Identify which cell holds the provided text, then report its (X, Y) central coordinate. 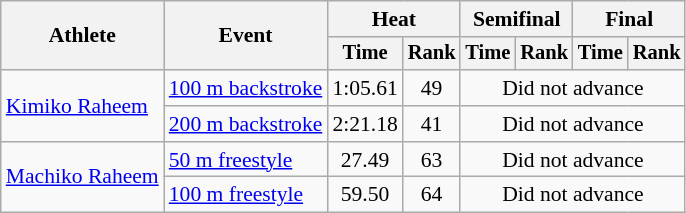
50 m freestyle (246, 160)
41 (432, 124)
27.49 (364, 160)
Semifinal (516, 19)
59.50 (364, 195)
Heat (394, 19)
200 m backstroke (246, 124)
100 m backstroke (246, 88)
Kimiko Raheem (82, 106)
1:05.61 (364, 88)
2:21.18 (364, 124)
100 m freestyle (246, 195)
49 (432, 88)
Machiko Raheem (82, 178)
Athlete (82, 36)
63 (432, 160)
Event (246, 36)
Final (629, 19)
64 (432, 195)
